Scan for the cell matching the given text and deliver its (x, y) coordinate at center. 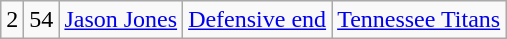
Defensive end (258, 20)
Jason Jones (121, 20)
2 (12, 20)
54 (42, 20)
Tennessee Titans (419, 20)
